Determine the [x, y] coordinate at the center of the cell enclosing the given text.  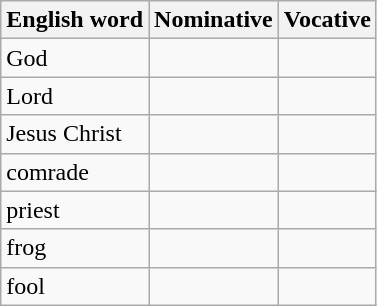
Vocative [327, 20]
comrade [75, 172]
fool [75, 286]
Lord [75, 96]
Nominative [214, 20]
Jesus Christ [75, 134]
priest [75, 210]
God [75, 58]
English word [75, 20]
frog [75, 248]
